Detect which cell encompasses the target text, then output its (X, Y) center coordinate. 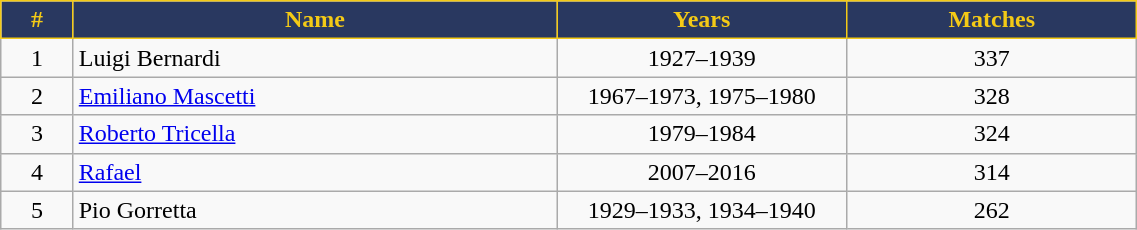
262 (992, 210)
1967–1973, 1975–1980 (702, 96)
# (37, 20)
324 (992, 134)
Emiliano Mascetti (314, 96)
4 (37, 172)
Luigi Bernardi (314, 58)
Rafael (314, 172)
328 (992, 96)
1929–1933, 1934–1940 (702, 210)
1 (37, 58)
3 (37, 134)
Pio Gorretta (314, 210)
Years (702, 20)
Roberto Tricella (314, 134)
5 (37, 210)
2 (37, 96)
337 (992, 58)
Name (314, 20)
1979–1984 (702, 134)
Matches (992, 20)
1927–1939 (702, 58)
2007–2016 (702, 172)
314 (992, 172)
